Output the [x, y] coordinate of the center of the cell containing the given text.  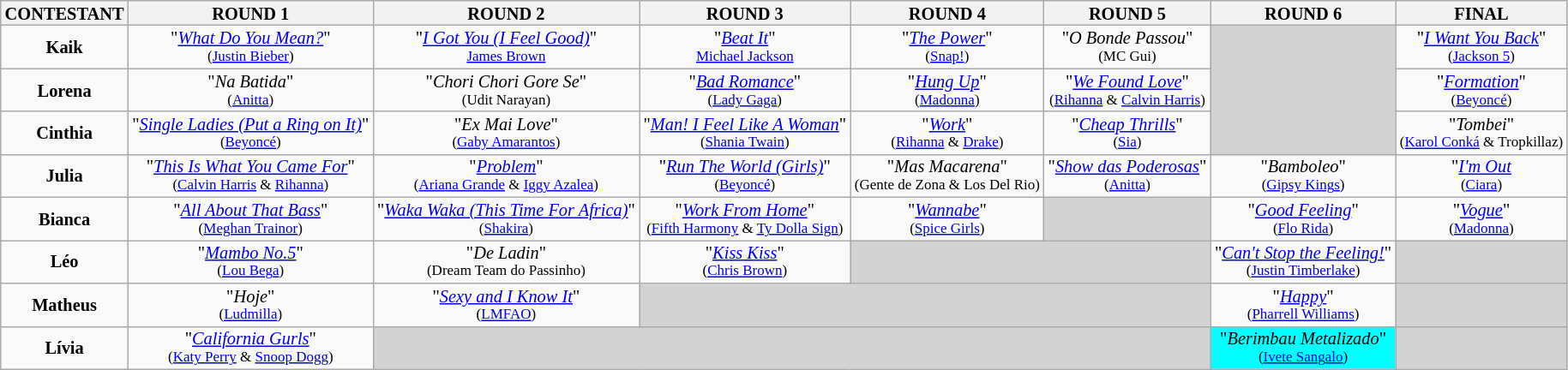
Kaik [65, 47]
"Tombei" (Karol Conká & Tropkillaz) [1481, 133]
FINAL [1481, 12]
"Mas Macarena" (Gente de Zona & Los Del Rio) [947, 176]
Lorena [65, 90]
"Problem" (Ariana Grande & Iggy Azalea) [506, 176]
"Happy" (Pharrell Williams) [1303, 304]
Bianca [65, 218]
"Work From Home" (Fifth Harmony & Ty Dolla Sign) [745, 218]
ROUND 3 [745, 12]
Julia [65, 176]
"Man! I Feel Like A Woman" (Shania Twain) [745, 133]
Léo [65, 261]
"Hoje" (Ludmilla) [250, 304]
"What Do You Mean?" (Justin Bieber) [250, 47]
Matheus [65, 304]
"De Ladin" (Dream Team do Passinho) [506, 261]
"I Got You (I Feel Good)" James Brown [506, 47]
"Cheap Thrills" (Sia) [1127, 133]
"Beat It" Michael Jackson [745, 47]
"California Gurls" (Katy Perry & Snoop Dogg) [250, 348]
ROUND 6 [1303, 12]
ROUND 4 [947, 12]
ROUND 2 [506, 12]
"Good Feeling" (Flo Rida) [1303, 218]
"Kiss Kiss" (Chris Brown) [745, 261]
"Run The World (Girls)" (Beyoncé) [745, 176]
"Sexy and I Know It" (LMFAO) [506, 304]
"O Bonde Passou" (MC Gui) [1127, 47]
"I'm Out (Ciara) [1481, 176]
ROUND 1 [250, 12]
"Chori Chori Gore Se" (Udit Narayan) [506, 90]
Cinthia [65, 133]
"The Power" (Snap!) [947, 47]
ROUND 5 [1127, 12]
"Bad Romance" (Lady Gaga) [745, 90]
"Ex Mai Love" (Gaby Amarantos) [506, 133]
"Formation" (Beyoncé) [1481, 90]
"Single Ladies (Put a Ring on It)" (Beyoncé) [250, 133]
"I Want You Back" (Jackson 5) [1481, 47]
"This Is What You Came For" (Calvin Harris & Rihanna) [250, 176]
"Na Batida" (Anitta) [250, 90]
"Wannabe" (Spice Girls) [947, 218]
"Bamboleo" (Gipsy Kings) [1303, 176]
Lívia [65, 348]
CONTESTANT [65, 12]
"Show das Poderosas" (Anitta) [1127, 176]
"Waka Waka (This Time For Africa)" (Shakira) [506, 218]
"Mambo No.5" (Lou Bega) [250, 261]
"Berimbau Metalizado" (Ivete Sangalo) [1303, 348]
"Vogue" (Madonna) [1481, 218]
"Work" (Rihanna & Drake) [947, 133]
"All About That Bass" (Meghan Trainor) [250, 218]
"We Found Love" (Rihanna & Calvin Harris) [1127, 90]
"Hung Up" (Madonna) [947, 90]
"Can't Stop the Feeling!" (Justin Timberlake) [1303, 261]
